Locate the cell with the specified text and output its [x, y] center coordinate. 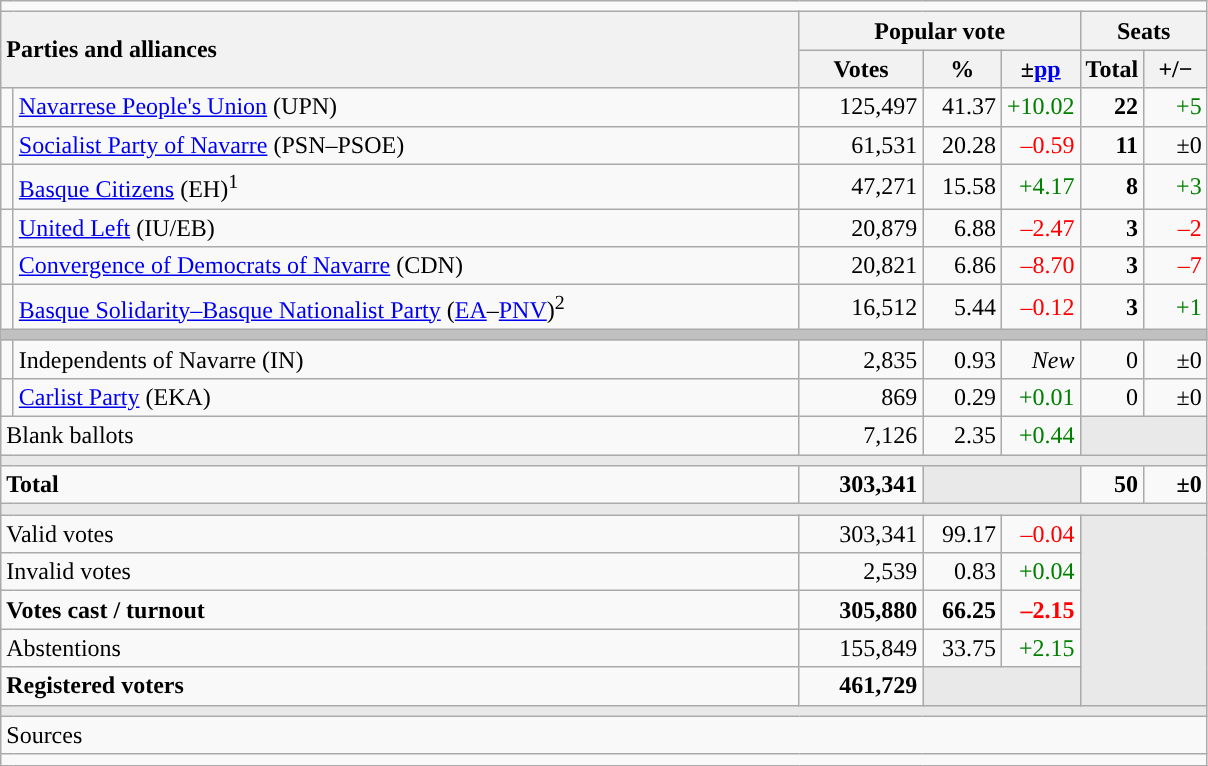
Seats [1144, 31]
2,539 [861, 572]
–7 [1176, 266]
Votes cast / turnout [400, 610]
99.17 [962, 534]
±pp [1040, 69]
66.25 [962, 610]
16,512 [861, 308]
Blank ballots [400, 435]
Independents of Navarre (IN) [406, 359]
+10.02 [1040, 107]
8 [1112, 186]
Votes [861, 69]
United Left (IU/EB) [406, 228]
–0.59 [1040, 145]
Valid votes [400, 534]
–2.47 [1040, 228]
Socialist Party of Navarre (PSN–PSOE) [406, 145]
2,835 [861, 359]
305,880 [861, 610]
155,849 [861, 648]
15.58 [962, 186]
Abstentions [400, 648]
+0.44 [1040, 435]
–0.12 [1040, 308]
20,821 [861, 266]
61,531 [861, 145]
6.88 [962, 228]
Registered voters [400, 686]
6.86 [962, 266]
+0.04 [1040, 572]
+2.15 [1040, 648]
Basque Solidarity–Basque Nationalist Party (EA–PNV)2 [406, 308]
% [962, 69]
2.35 [962, 435]
–2.15 [1040, 610]
47,271 [861, 186]
Navarrese People's Union (UPN) [406, 107]
–0.04 [1040, 534]
–8.70 [1040, 266]
+/− [1176, 69]
Convergence of Democrats of Navarre (CDN) [406, 266]
50 [1112, 485]
+4.17 [1040, 186]
22 [1112, 107]
5.44 [962, 308]
11 [1112, 145]
20.28 [962, 145]
0.29 [962, 397]
7,126 [861, 435]
125,497 [861, 107]
Carlist Party (EKA) [406, 397]
Invalid votes [400, 572]
+5 [1176, 107]
33.75 [962, 648]
–2 [1176, 228]
New [1040, 359]
461,729 [861, 686]
+0.01 [1040, 397]
41.37 [962, 107]
0.93 [962, 359]
869 [861, 397]
+1 [1176, 308]
Sources [604, 735]
0.83 [962, 572]
Parties and alliances [400, 50]
Basque Citizens (EH)1 [406, 186]
20,879 [861, 228]
Popular vote [940, 31]
+3 [1176, 186]
